Return the (x, y) coordinate for the center point of the cell that contains the specified text.  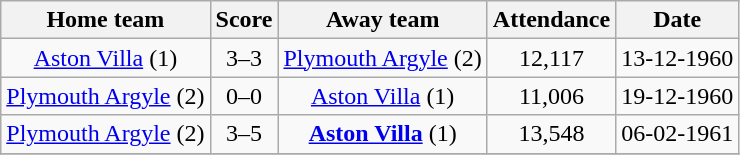
Date (678, 20)
3–5 (244, 134)
12,117 (551, 58)
3–3 (244, 58)
19-12-1960 (678, 96)
13,548 (551, 134)
Away team (382, 20)
06-02-1961 (678, 134)
0–0 (244, 96)
Home team (106, 20)
11,006 (551, 96)
13-12-1960 (678, 58)
Attendance (551, 20)
Score (244, 20)
